Identify which cell holds the provided text, then report its [x, y] central coordinate. 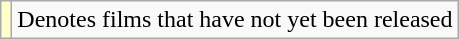
Denotes films that have not yet been released [235, 20]
